Return (x, y) of the center of cell containing provided text 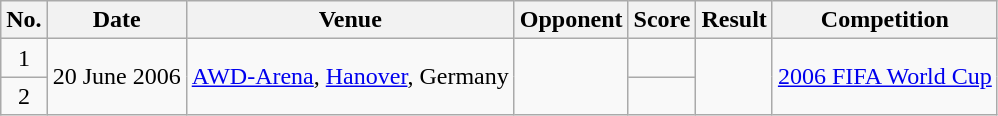
Result (734, 20)
Competition (884, 20)
20 June 2006 (116, 77)
Score (662, 20)
Date (116, 20)
Opponent (571, 20)
Venue (350, 20)
AWD-Arena, Hanover, Germany (350, 77)
2 (24, 96)
1 (24, 58)
2006 FIFA World Cup (884, 77)
No. (24, 20)
